Output the [x, y] coordinate of the center of the cell containing the given text.  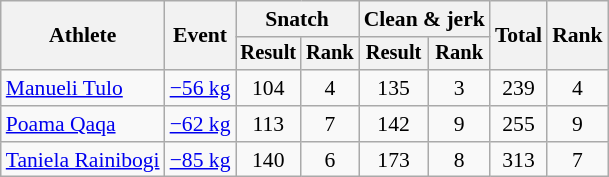
3 [458, 88]
Manueli Tulo [83, 88]
Clean & jerk [424, 19]
Poama Qaqa [83, 124]
142 [394, 124]
135 [394, 88]
113 [269, 124]
−56 kg [200, 88]
Event [200, 36]
Athlete [83, 36]
104 [269, 88]
239 [518, 88]
Snatch [298, 19]
7 [330, 124]
−62 kg [200, 124]
255 [518, 124]
Total [518, 36]
